Detect which cell encompasses the target text, then output its (X, Y) center coordinate. 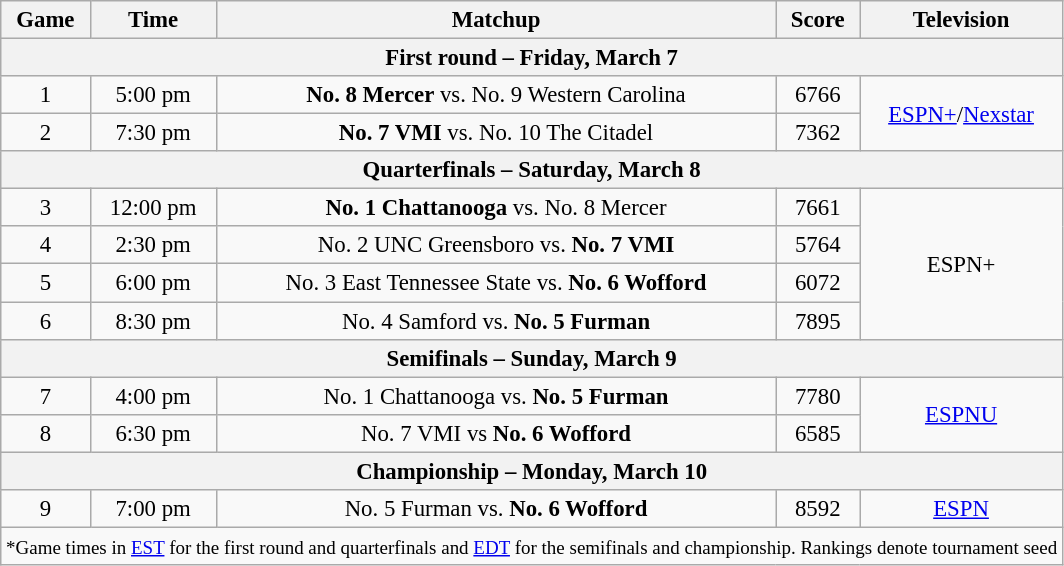
1 (46, 95)
No. 8 Mercer vs. No. 9 Western Carolina (496, 95)
7780 (818, 396)
6:00 pm (153, 283)
No. 7 VMI vs No. 6 Wofford (496, 433)
7:30 pm (153, 133)
9 (46, 509)
8:30 pm (153, 321)
First round – Friday, March 7 (532, 58)
12:00 pm (153, 208)
6:30 pm (153, 433)
No. 1 Chattanooga vs. No. 5 Furman (496, 396)
5:00 pm (153, 95)
No. 4 Samford vs. No. 5 Furman (496, 321)
2 (46, 133)
7:00 pm (153, 509)
7 (46, 396)
6 (46, 321)
Matchup (496, 20)
Television (962, 20)
ESPN (962, 509)
7895 (818, 321)
No. 3 East Tennessee State vs. No. 6 Wofford (496, 283)
6766 (818, 95)
5764 (818, 245)
7362 (818, 133)
ESPNU (962, 414)
Score (818, 20)
No. 5 Furman vs. No. 6 Wofford (496, 509)
5 (46, 283)
8592 (818, 509)
Semifinals – Sunday, March 9 (532, 358)
Championship – Monday, March 10 (532, 471)
3 (46, 208)
No. 2 UNC Greensboro vs. No. 7 VMI (496, 245)
ESPN+/Nexstar (962, 114)
4 (46, 245)
Quarterfinals – Saturday, March 8 (532, 170)
ESPN+ (962, 264)
7661 (818, 208)
8 (46, 433)
6072 (818, 283)
6585 (818, 433)
No. 7 VMI vs. No. 10 The Citadel (496, 133)
2:30 pm (153, 245)
*Game times in EST for the first round and quarterfinals and EDT for the semifinals and championship. Rankings denote tournament seed (532, 546)
No. 1 Chattanooga vs. No. 8 Mercer (496, 208)
Time (153, 20)
Game (46, 20)
4:00 pm (153, 396)
